For the text-containing cell, return its midpoint in [x, y] coordinate format. 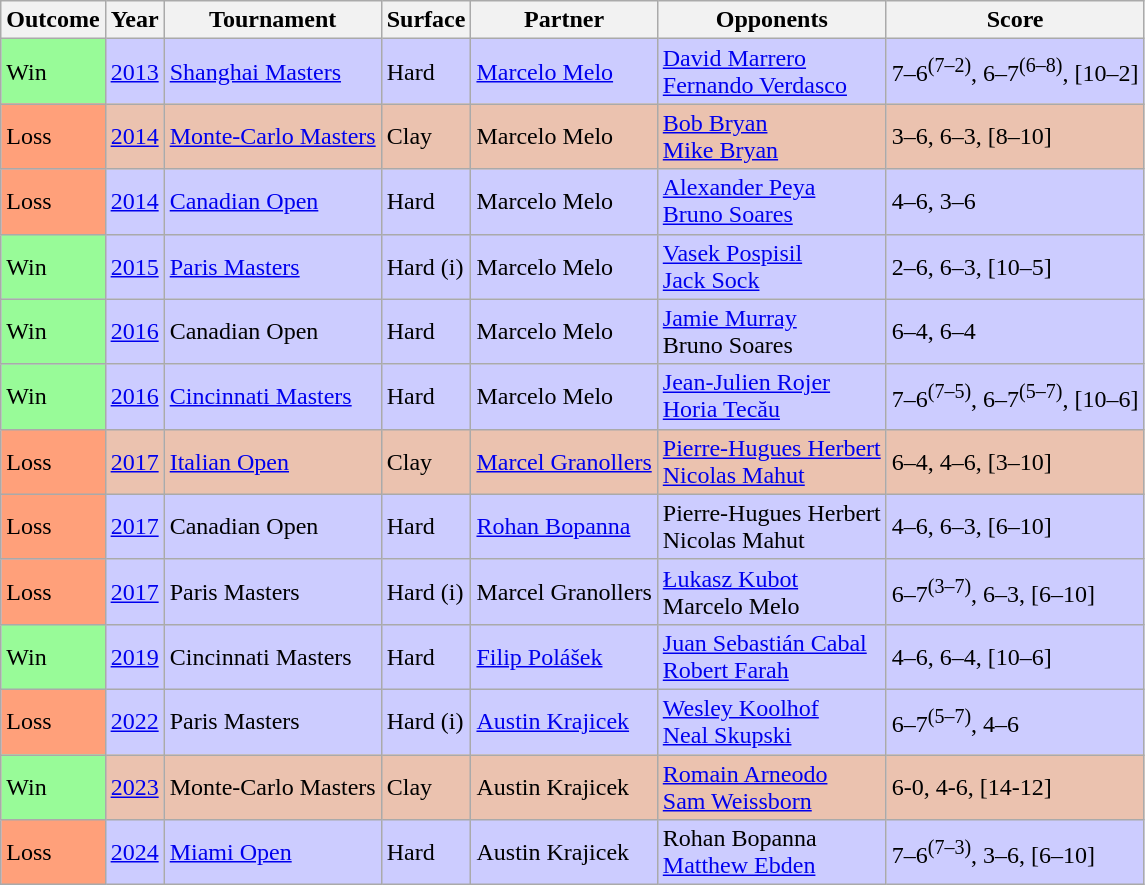
Romain Arneodo Sam Weissborn [772, 786]
4–6, 6–3, [6–10] [1015, 526]
Wesley Koolhof Neal Skupski [772, 722]
7–6(7–2), 6–7(6–8), [10–2] [1015, 72]
Year [134, 20]
Italian Open [272, 462]
Surface [426, 20]
Vasek Pospisil Jack Sock [772, 266]
Rohan Bopanna [564, 526]
Tournament [272, 20]
2015 [134, 266]
Outcome [53, 20]
3–6, 6–3, [8–10] [1015, 136]
6–4, 6–4 [1015, 332]
4–6, 3–6 [1015, 202]
7–6(7–3), 3–6, [6–10] [1015, 852]
Miami Open [272, 852]
Score [1015, 20]
Łukasz Kubot Marcelo Melo [772, 592]
2024 [134, 852]
2023 [134, 786]
David Marrero Fernando Verdasco [772, 72]
2022 [134, 722]
Juan Sebastián Cabal Robert Farah [772, 656]
Rohan Bopanna Matthew Ebden [772, 852]
Filip Polášek [564, 656]
Alexander Peya Bruno Soares [772, 202]
7–6(7–5), 6–7(5–7), [10–6] [1015, 396]
Opponents [772, 20]
2013 [134, 72]
Shanghai Masters [272, 72]
2019 [134, 656]
4–6, 6–4, [10–6] [1015, 656]
6-0, 4-6, [14-12] [1015, 786]
Jean-Julien Rojer Horia Tecău [772, 396]
6–7(3–7), 6–3, [6–10] [1015, 592]
Jamie Murray Bruno Soares [772, 332]
Bob Bryan Mike Bryan [772, 136]
6–4, 4–6, [3–10] [1015, 462]
2–6, 6–3, [10–5] [1015, 266]
6–7(5–7), 4–6 [1015, 722]
Partner [564, 20]
